Determine the [X, Y] coordinate at the center of the cell enclosing the given text.  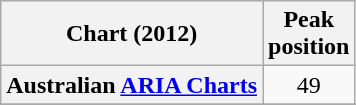
Peakposition [309, 34]
Australian ARIA Charts [132, 85]
Chart (2012) [132, 34]
49 [309, 85]
